Extract the [X, Y] coordinate from the center of the cell holding the provided text.  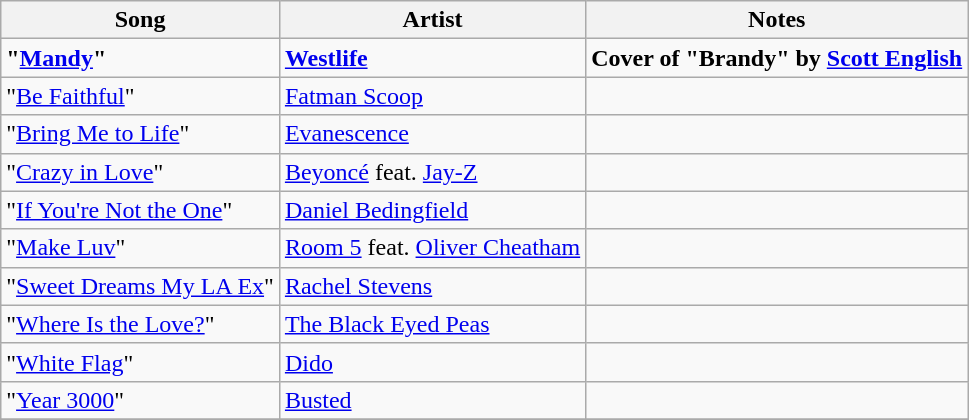
Evanescence [432, 134]
"Sweet Dreams My LA Ex" [140, 286]
The Black Eyed Peas [432, 324]
Song [140, 20]
Notes [777, 20]
"White Flag" [140, 362]
"If You're Not the One" [140, 210]
"Year 3000" [140, 400]
Westlife [432, 58]
"Mandy" [140, 58]
Busted [432, 400]
"Crazy in Love" [140, 172]
"Be Faithful" [140, 96]
Room 5 feat. Oliver Cheatham [432, 248]
"Bring Me to Life" [140, 134]
Rachel Stevens [432, 286]
Beyoncé feat. Jay-Z [432, 172]
Fatman Scoop [432, 96]
Daniel Bedingfield [432, 210]
Dido [432, 362]
"Make Luv" [140, 248]
Artist [432, 20]
Cover of "Brandy" by Scott English [777, 58]
"Where Is the Love?" [140, 324]
